Identify which cell holds the provided text, then report its (x, y) central coordinate. 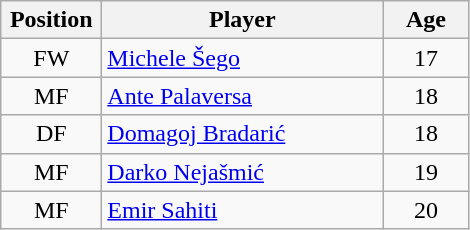
Emir Sahiti (242, 210)
20 (426, 210)
Player (242, 20)
Position (52, 20)
19 (426, 172)
Domagoj Bradarić (242, 134)
17 (426, 58)
Age (426, 20)
Darko Nejašmić (242, 172)
FW (52, 58)
DF (52, 134)
Ante Palaversa (242, 96)
Michele Šego (242, 58)
